Detect which cell encompasses the target text, then output its [X, Y] center coordinate. 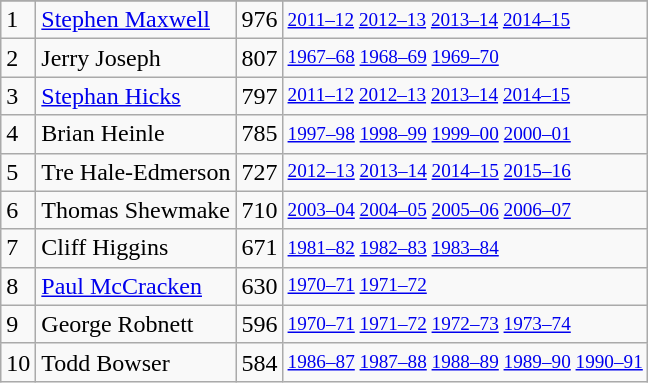
7 [18, 248]
671 [260, 248]
Todd Bowser [136, 362]
1986–87 1987–88 1988–89 1989–90 1990–91 [465, 362]
797 [260, 96]
4 [18, 134]
1967–68 1968–69 1969–70 [465, 58]
3 [18, 96]
785 [260, 134]
596 [260, 324]
2012–13 2013–14 2014–15 2015–16 [465, 172]
Jerry Joseph [136, 58]
Thomas Shewmake [136, 210]
10 [18, 362]
Paul McCracken [136, 286]
1 [18, 20]
Stephen Maxwell [136, 20]
584 [260, 362]
Cliff Higgins [136, 248]
Brian Heinle [136, 134]
6 [18, 210]
9 [18, 324]
727 [260, 172]
8 [18, 286]
976 [260, 20]
630 [260, 286]
1970–71 1971–72 [465, 286]
1981–82 1982–83 1983–84 [465, 248]
2 [18, 58]
1997–98 1998–99 1999–00 2000–01 [465, 134]
5 [18, 172]
George Robnett [136, 324]
Tre Hale-Edmerson [136, 172]
1970–71 1971–72 1972–73 1973–74 [465, 324]
2003–04 2004–05 2005–06 2006–07 [465, 210]
807 [260, 58]
710 [260, 210]
Stephan Hicks [136, 96]
